Capture the cell that displays the provided text and extract its (X, Y) central coordinate. 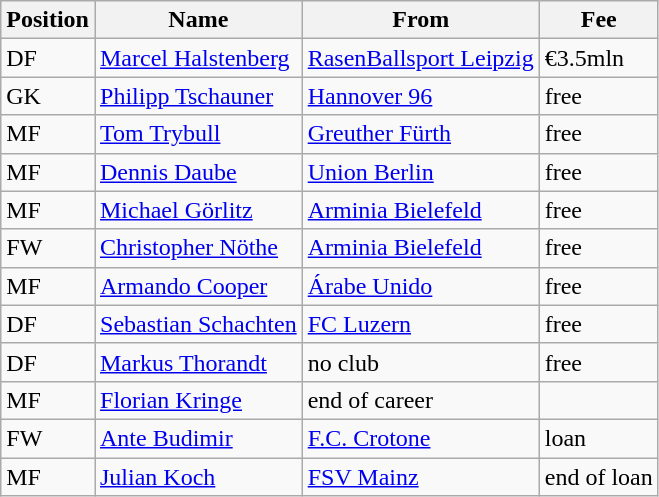
Markus Thorandt (198, 362)
FSV Mainz (420, 477)
From (420, 20)
Marcel Halstenberg (198, 58)
Florian Kringe (198, 400)
RasenBallsport Leipzig (420, 58)
Fee (598, 20)
loan (598, 438)
Sebastian Schachten (198, 324)
Julian Koch (198, 477)
Name (198, 20)
Philipp Tschauner (198, 96)
€3.5mln (598, 58)
end of career (420, 400)
end of loan (598, 477)
Tom Trybull (198, 134)
F.C. Crotone (420, 438)
Union Berlin (420, 172)
Hannover 96 (420, 96)
Ante Budimir (198, 438)
Greuther Fürth (420, 134)
FC Luzern (420, 324)
Dennis Daube (198, 172)
no club (420, 362)
Christopher Nöthe (198, 248)
Michael Görlitz (198, 210)
Position (48, 20)
Armando Cooper (198, 286)
Árabe Unido (420, 286)
GK (48, 96)
